Detect which cell encompasses the target text, then output its (x, y) center coordinate. 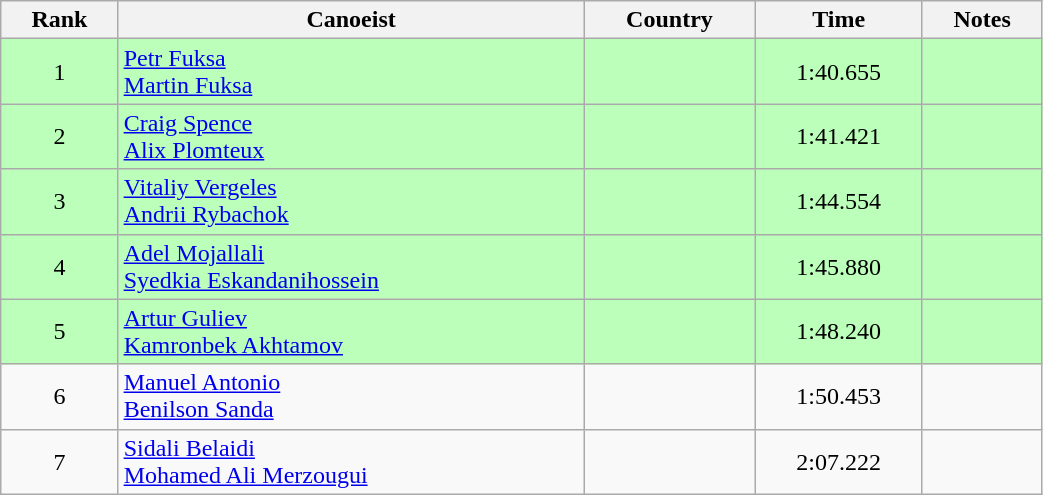
1:50.453 (838, 396)
3 (60, 202)
5 (60, 332)
1:45.880 (838, 266)
Adel MojallaliSyedkia Eskandanihossein (351, 266)
1:48.240 (838, 332)
4 (60, 266)
Time (838, 20)
1:41.421 (838, 136)
2 (60, 136)
2:07.222 (838, 462)
1:40.655 (838, 72)
Country (670, 20)
Petr FuksaMartin Fuksa (351, 72)
Sidali BelaidiMohamed Ali Merzougui (351, 462)
7 (60, 462)
6 (60, 396)
Craig SpenceAlix Plomteux (351, 136)
Manuel AntonioBenilson Sanda (351, 396)
Notes (982, 20)
Rank (60, 20)
1 (60, 72)
Artur GulievKamronbek Akhtamov (351, 332)
Vitaliy VergelesAndrii Rybachok (351, 202)
Canoeist (351, 20)
1:44.554 (838, 202)
